Output the [X, Y] coordinate of the center of the cell containing the given text.  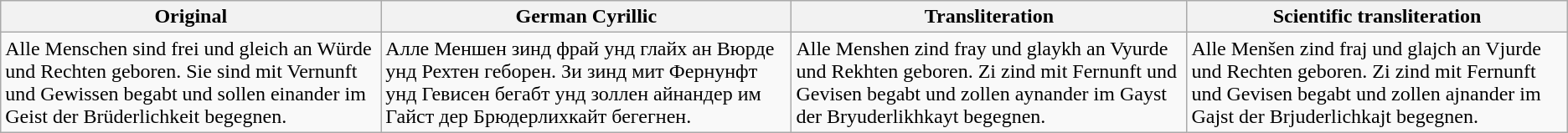
Scientific transliteration [1377, 17]
German Cyrillic [586, 17]
Original [191, 17]
Transliteration [989, 17]
